For the text-containing cell, return its midpoint in [X, Y] coordinate format. 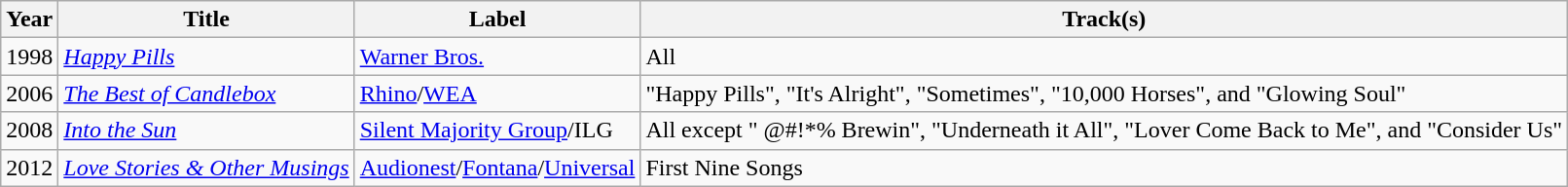
All except " @#!*% Brewin", "Underneath it All", "Lover Come Back to Me", and "Consider Us" [1104, 131]
The Best of Candlebox [206, 93]
Rhino/WEA [497, 93]
Year [29, 19]
Silent Majority Group/ILG [497, 131]
1998 [29, 56]
Track(s) [1104, 19]
Happy Pills [206, 56]
Love Stories & Other Musings [206, 168]
2012 [29, 168]
Title [206, 19]
Warner Bros. [497, 56]
All [1104, 56]
First Nine Songs [1104, 168]
"Happy Pills", "It's Alright", "Sometimes", "10,000 Horses", and "Glowing Soul" [1104, 93]
2008 [29, 131]
Label [497, 19]
Audionest/Fontana/Universal [497, 168]
2006 [29, 93]
Into the Sun [206, 131]
